For the text-containing cell, return its midpoint in [X, Y] coordinate format. 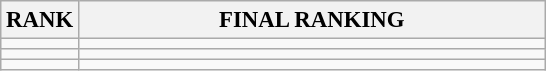
RANK [40, 20]
FINAL RANKING [312, 20]
